For the text-containing cell, return its midpoint in (X, Y) coordinate format. 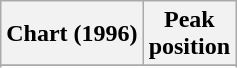
Chart (1996) (72, 34)
Peakposition (189, 34)
